Extract the [x, y] coordinate from the center of the cell holding the provided text.  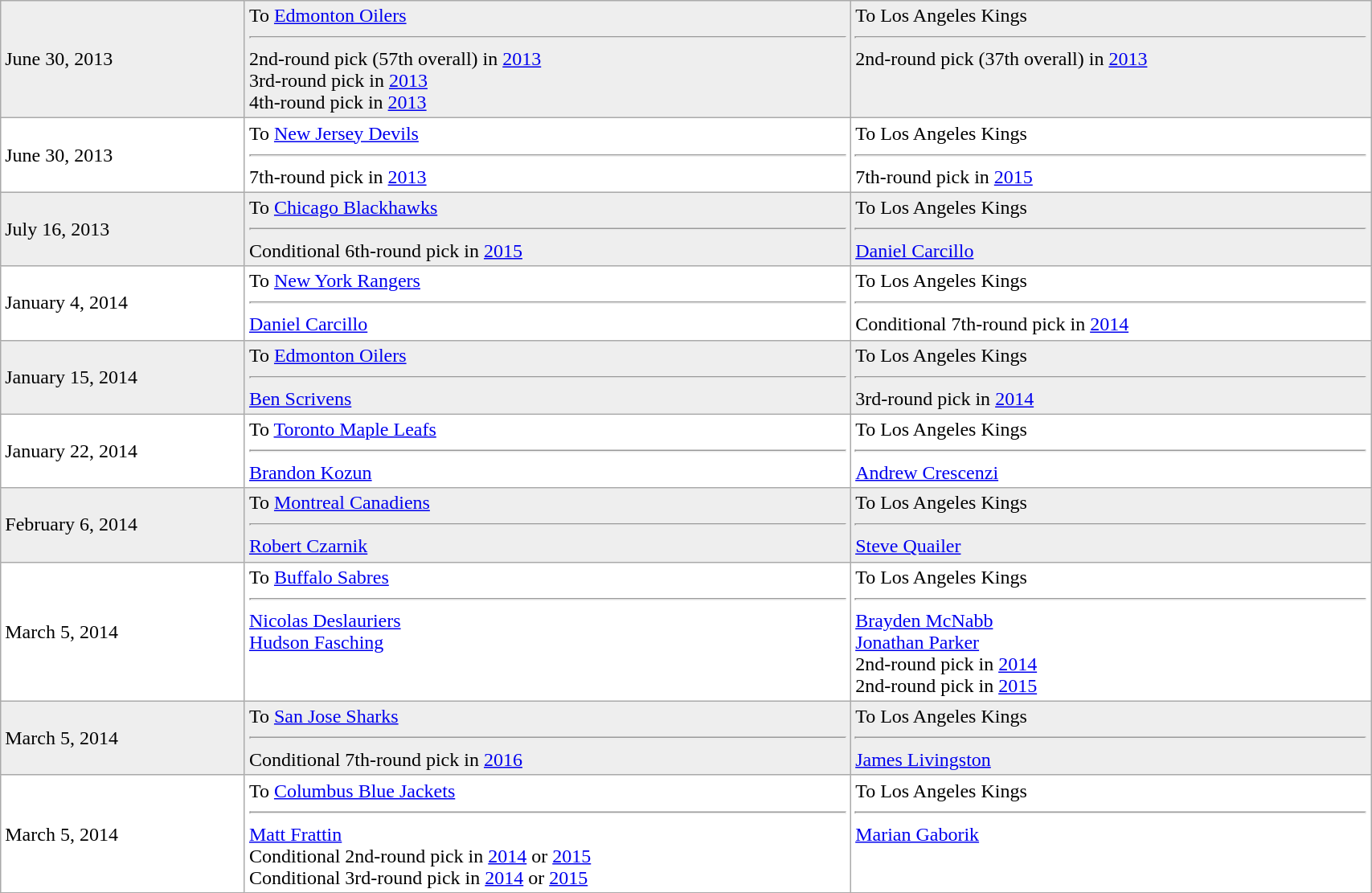
To Los Angeles Kings Steve Quailer [1111, 525]
To Los Angeles Kings 3rd-round pick in 2014 [1111, 377]
To Toronto Maple Leafs Brandon Kozun [547, 451]
To Edmonton Oilers 2nd-round pick (57th overall) in 20133rd-round pick in 20134th-round pick in 2013 [547, 59]
To Los Angeles Kings Brayden McNabbJonathan Parker2nd-round pick in 20142nd-round pick in 2015 [1111, 632]
To New Jersey Devils 7th-round pick in 2013 [547, 155]
January 22, 2014 [123, 451]
To Buffalo Sabres Nicolas DeslauriersHudson Fasching [547, 632]
To Los Angeles Kings Daniel Carcillo [1111, 229]
To Los Angeles Kings Andrew Crescenzi [1111, 451]
To Los Angeles Kings James Livingston [1111, 738]
To Los Angeles Kings Conditional 7th-round pick in 2014 [1111, 303]
To Los Angeles Kings 2nd-round pick (37th overall) in 2013 [1111, 59]
To Chicago Blackhawks Conditional 6th-round pick in 2015 [547, 229]
February 6, 2014 [123, 525]
January 15, 2014 [123, 377]
To San Jose Sharks Conditional 7th-round pick in 2016 [547, 738]
To Los Angeles Kings 7th-round pick in 2015 [1111, 155]
To Los Angeles Kings Marian Gaborik [1111, 834]
To Columbus Blue JacketsMatt FrattinConditional 2nd-round pick in 2014 or 2015Conditional 3rd-round pick in 2014 or 2015 [547, 834]
To New York Rangers Daniel Carcillo [547, 303]
To Edmonton Oilers Ben Scrivens [547, 377]
To Montreal Canadiens Robert Czarnik [547, 525]
July 16, 2013 [123, 229]
January 4, 2014 [123, 303]
